Determine the (X, Y) coordinate at the center of the cell enclosing the given text.  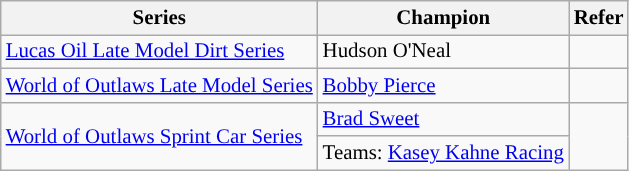
World of Outlaws Sprint Car Series (160, 136)
Bobby Pierce (444, 85)
Refer (599, 18)
Brad Sweet (444, 119)
World of Outlaws Late Model Series (160, 85)
Champion (444, 18)
Lucas Oil Late Model Dirt Series (160, 51)
Series (160, 18)
Teams: Kasey Kahne Racing (444, 153)
Hudson O'Neal (444, 51)
